Detect which cell encompasses the target text, then output its [x, y] center coordinate. 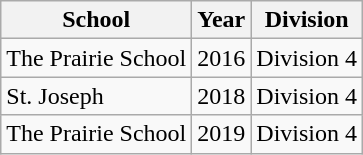
2016 [222, 58]
School [96, 20]
2018 [222, 96]
Year [222, 20]
Division [307, 20]
St. Joseph [96, 96]
2019 [222, 134]
